Return (x, y) of the center of cell containing provided text 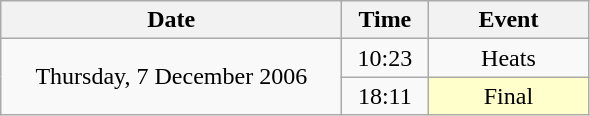
Heats (508, 58)
Event (508, 20)
Thursday, 7 December 2006 (172, 77)
Date (172, 20)
Time (385, 20)
Final (508, 96)
10:23 (385, 58)
18:11 (385, 96)
